Detect which cell encompasses the target text, then output its (x, y) center coordinate. 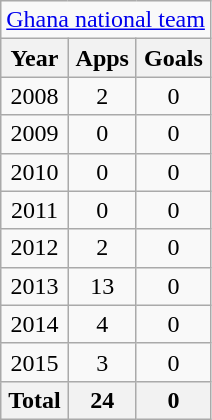
24 (102, 400)
2008 (34, 96)
2015 (34, 362)
2012 (34, 248)
Year (34, 58)
2010 (34, 172)
Total (34, 400)
2014 (34, 324)
2013 (34, 286)
2009 (34, 134)
Ghana national team (106, 20)
3 (102, 362)
4 (102, 324)
13 (102, 286)
2011 (34, 210)
Apps (102, 58)
Goals (173, 58)
